For the text-containing cell, return its midpoint in [x, y] coordinate format. 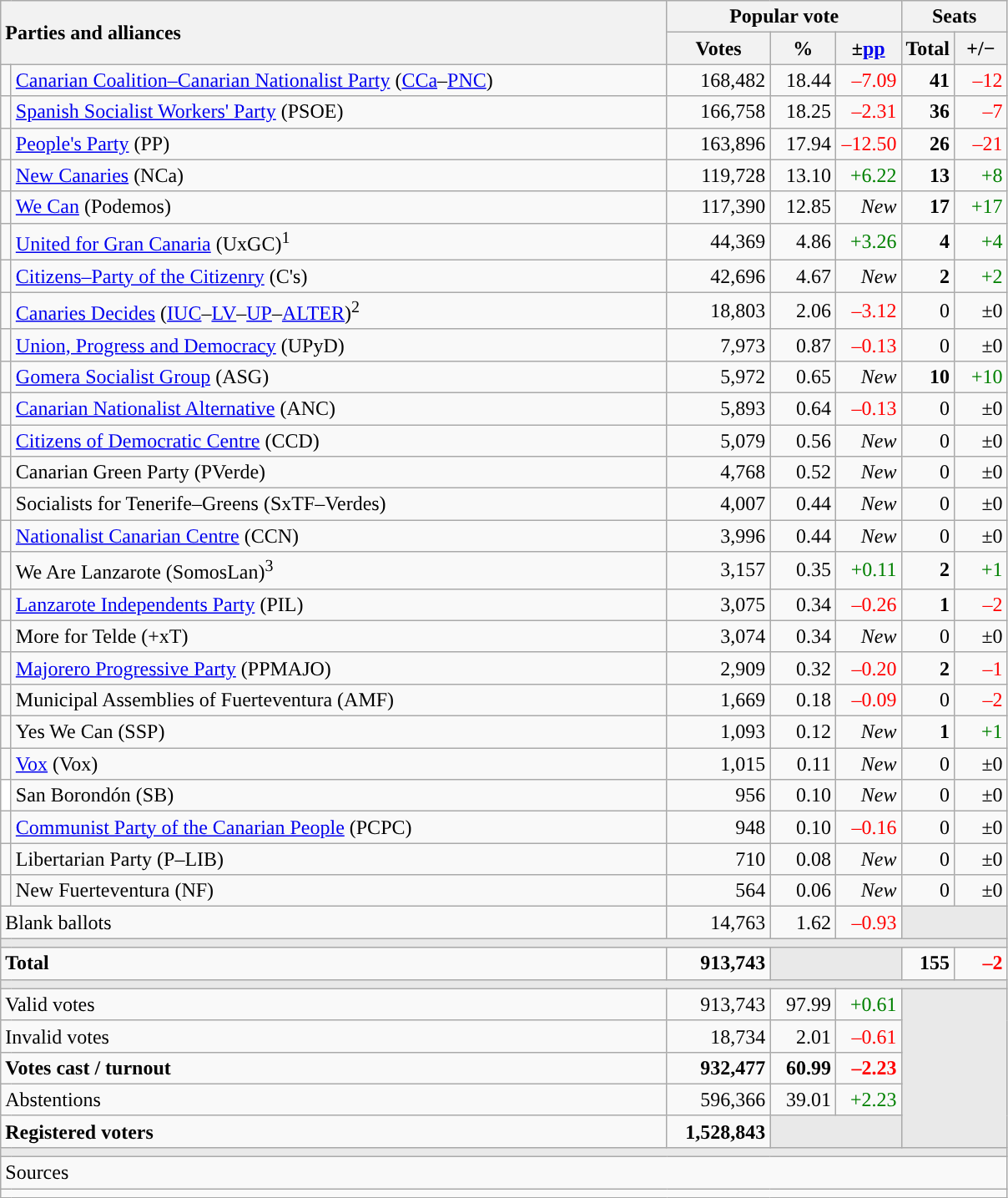
–7.09 [868, 80]
% [803, 48]
More for Telde (+xT) [339, 636]
0.56 [803, 441]
13 [928, 175]
17 [928, 207]
+6.22 [868, 175]
–7 [981, 112]
We Can (Podemos) [339, 207]
0.52 [803, 473]
2,909 [718, 668]
Municipal Assemblies of Fuerteventura (AMF) [339, 700]
3,996 [718, 536]
+0.61 [868, 1004]
0.06 [803, 891]
7,973 [718, 345]
+17 [981, 207]
Union, Progress and Democracy (UPyD) [339, 345]
+8 [981, 175]
4,768 [718, 473]
+10 [981, 377]
3,075 [718, 604]
60.99 [803, 1068]
Abstentions [334, 1099]
Citizens of Democratic Centre (CCD) [339, 441]
–2.31 [868, 112]
Sources [504, 1173]
0.11 [803, 764]
4,007 [718, 504]
–21 [981, 144]
596,366 [718, 1099]
0.08 [803, 859]
564 [718, 891]
18,734 [718, 1036]
1,528,843 [718, 1131]
+/− [981, 48]
–12.50 [868, 144]
0.12 [803, 732]
2.06 [803, 311]
+2.23 [868, 1099]
0.87 [803, 345]
–3.12 [868, 311]
+2 [981, 276]
Socialists for Tenerife–Greens (SxTF–Verdes) [339, 504]
1,093 [718, 732]
1.62 [803, 923]
17.94 [803, 144]
932,477 [718, 1068]
New Canaries (NCa) [339, 175]
Canaries Decides (IUC–LV–UP–ALTER)2 [339, 311]
956 [718, 796]
+0.11 [868, 571]
14,763 [718, 923]
39.01 [803, 1099]
Popular vote [784, 17]
0.35 [803, 571]
Blank ballots [334, 923]
Parties and alliances [334, 33]
–0.61 [868, 1036]
–1 [981, 668]
United for Gran Canaria (UxGC)1 [339, 242]
5,893 [718, 408]
13.10 [803, 175]
–0.20 [868, 668]
0.18 [803, 700]
Yes We Can (SSP) [339, 732]
155 [928, 963]
5,972 [718, 377]
36 [928, 112]
163,896 [718, 144]
5,079 [718, 441]
Libertarian Party (P–LIB) [339, 859]
Lanzarote Independents Party (PIL) [339, 604]
Vox (Vox) [339, 764]
Majorero Progressive Party (PPMAJO) [339, 668]
+4 [981, 242]
Seats [955, 17]
117,390 [718, 207]
4.86 [803, 242]
Spanish Socialist Workers' Party (PSOE) [339, 112]
+3.26 [868, 242]
–0.93 [868, 923]
10 [928, 377]
18,803 [718, 311]
26 [928, 144]
Gomera Socialist Group (ASG) [339, 377]
1,669 [718, 700]
–2.23 [868, 1068]
3,157 [718, 571]
Votes [718, 48]
97.99 [803, 1004]
–0.09 [868, 700]
710 [718, 859]
We Are Lanzarote (SomosLan)3 [339, 571]
4 [928, 242]
Valid votes [334, 1004]
Citizens–Party of the Citizenry (C's) [339, 276]
0.32 [803, 668]
42,696 [718, 276]
Canarian Nationalist Alternative (ANC) [339, 408]
–0.26 [868, 604]
3,074 [718, 636]
Nationalist Canarian Centre (CCN) [339, 536]
0.65 [803, 377]
4.67 [803, 276]
2.01 [803, 1036]
44,369 [718, 242]
0.64 [803, 408]
Canarian Green Party (PVerde) [339, 473]
166,758 [718, 112]
168,482 [718, 80]
Canarian Coalition–Canarian Nationalist Party (CCa–PNC) [339, 80]
San Borondón (SB) [339, 796]
18.44 [803, 80]
948 [718, 827]
119,728 [718, 175]
18.25 [803, 112]
±pp [868, 48]
Votes cast / turnout [334, 1068]
New Fuerteventura (NF) [339, 891]
Registered voters [334, 1131]
People's Party (PP) [339, 144]
–12 [981, 80]
Invalid votes [334, 1036]
1,015 [718, 764]
Communist Party of the Canarian People (PCPC) [339, 827]
41 [928, 80]
–0.16 [868, 827]
12.85 [803, 207]
